Detect which cell encompasses the target text, then output its (x, y) center coordinate. 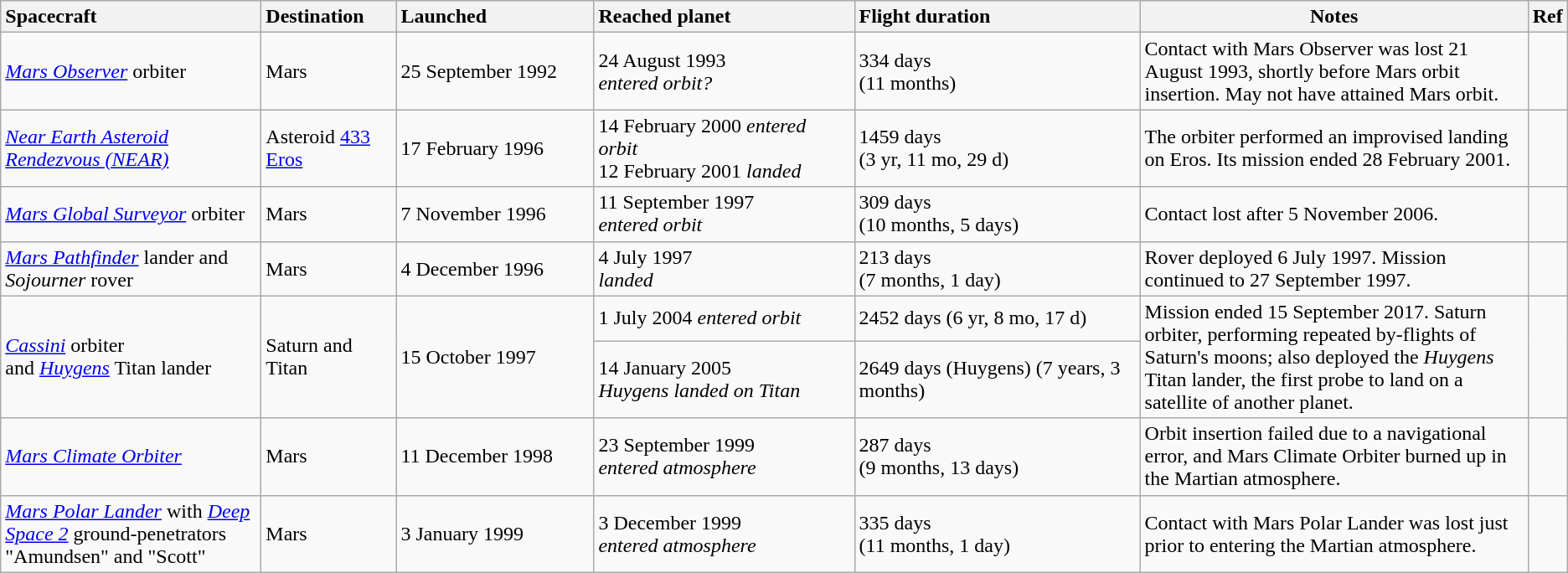
Rover deployed 6 July 1997. Mission continued to 27 September 1997. (1333, 268)
3 January 1999 (495, 534)
2452 days (6 yr, 8 mo, 17 d) (997, 318)
Mars Polar Lander with Deep Space 2 ground-penetrators "Amundsen" and "Scott" (131, 534)
Flight duration (997, 17)
2649 days (Huygens) (7 years, 3 months) (997, 379)
23 September 1999entered atmosphere (724, 457)
Reached planet (724, 17)
25 September 1992 (495, 71)
11 December 1998 (495, 457)
Destination (328, 17)
Near Earth Asteroid Rendezvous (NEAR) (131, 148)
3 December 1999entered atmosphere (724, 534)
The orbiter performed an improvised landing on Eros. Its mission ended 28 February 2001. (1333, 148)
4 December 1996 (495, 268)
Contact with Mars Polar Lander was lost just prior to entering the Martian atmosphere. (1333, 534)
Saturn and Titan (328, 357)
Mars Global Surveyor orbiter (131, 214)
1 July 2004 entered orbit (724, 318)
4 July 1997landed (724, 268)
309 days(10 months, 5 days) (997, 214)
17 February 1996 (495, 148)
Mars Pathfinder lander and Sojourner rover (131, 268)
Ref (1548, 17)
287 days(9 months, 13 days) (997, 457)
11 September 1997entered orbit (724, 214)
14 February 2000 entered orbit12 February 2001 landed (724, 148)
213 days(7 months, 1 day) (997, 268)
Spacecraft (131, 17)
Mars Climate Orbiter (131, 457)
Asteroid 433 Eros (328, 148)
Contact lost after 5 November 2006. (1333, 214)
Notes (1333, 17)
335 days(11 months, 1 day) (997, 534)
14 January 2005Huygens landed on Titan (724, 379)
Contact with Mars Observer was lost 21 August 1993, shortly before Mars orbit insertion. May not have attained Mars orbit. (1333, 71)
7 November 1996 (495, 214)
Orbit insertion failed due to a navigational error, and Mars Climate Orbiter burned up in the Martian atmosphere. (1333, 457)
15 October 1997 (495, 357)
1459 days(3 yr, 11 mo, 29 d) (997, 148)
334 days(11 months) (997, 71)
24 August 1993entered orbit? (724, 71)
Mars Observer orbiter (131, 71)
Cassini orbiterand Huygens Titan lander (131, 357)
Launched (495, 17)
